For the text-containing cell, return its midpoint in (X, Y) coordinate format. 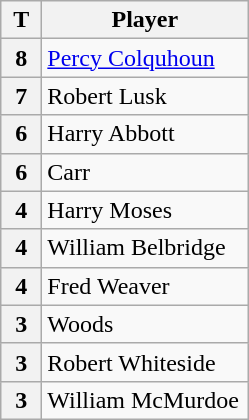
7 (22, 96)
Fred Weaver (145, 286)
Carr (145, 172)
Player (145, 20)
Robert Lusk (145, 96)
T (22, 20)
Harry Abbott (145, 134)
William Belbridge (145, 248)
Percy Colquhoun (145, 58)
Harry Moses (145, 210)
Woods (145, 324)
William McMurdoe (145, 400)
8 (22, 58)
Robert Whiteside (145, 362)
